Identify which cell holds the provided text, then report its [x, y] central coordinate. 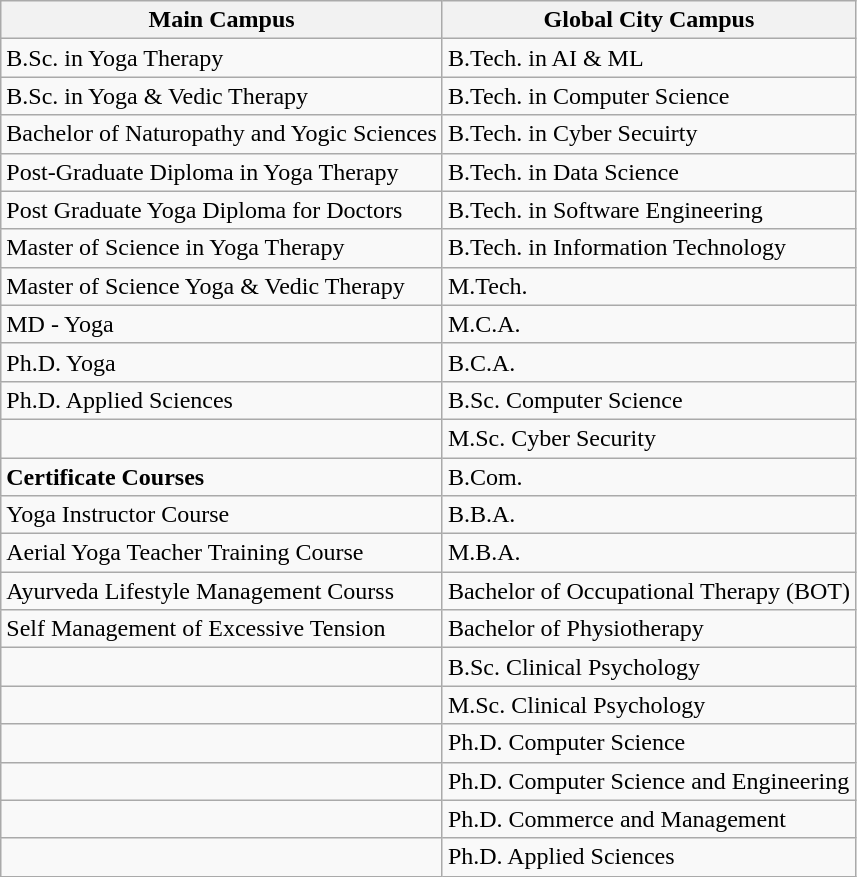
Master of Science in Yoga Therapy [222, 248]
Bachelor of Naturopathy and Yogic Sciences [222, 134]
Self Management of Excessive Tension [222, 629]
Ayurveda Lifestyle Management Courss [222, 591]
M.C.A. [648, 324]
B.B.A. [648, 515]
M.Tech. [648, 286]
B.Sc. in Yoga Therapy [222, 58]
MD - Yoga [222, 324]
B.Tech. in Information Technology [648, 248]
Post-Graduate Diploma in Yoga Therapy [222, 172]
B.C.A. [648, 362]
Bachelor of Physiotherapy [648, 629]
B.Tech. in Data Science [648, 172]
M.B.A. [648, 553]
Certificate Courses [222, 477]
Aerial Yoga Teacher Training Course [222, 553]
Global City Campus [648, 20]
Bachelor of Occupational Therapy (BOT) [648, 591]
Yoga Instructor Course [222, 515]
B.Tech. in Cyber Secuirty [648, 134]
Ph.D. Commerce and Management [648, 819]
B.Com. [648, 477]
B.Tech. in Computer Science [648, 96]
Master of Science Yoga & Vedic Therapy [222, 286]
Post Graduate Yoga Diploma for Doctors [222, 210]
B.Tech. in Software Engineering [648, 210]
B.Tech. in AI & ML [648, 58]
Main Campus [222, 20]
B.Sc. in Yoga & Vedic Therapy [222, 96]
B.Sc. Computer Science [648, 400]
M.Sc. Clinical Psychology [648, 705]
B.Sc. Clinical Psychology [648, 667]
Ph.D. Computer Science [648, 743]
M.Sc. Cyber Security [648, 438]
Ph.D. Yoga [222, 362]
Ph.D. Computer Science and Engineering [648, 781]
